Capture the cell that displays the provided text and extract its (X, Y) central coordinate. 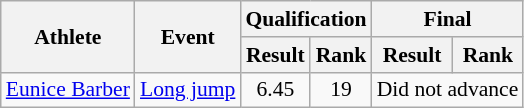
Eunice Barber (68, 90)
Qualification (306, 19)
Did not advance (448, 90)
Athlete (68, 36)
Event (188, 36)
19 (340, 90)
Long jump (188, 90)
6.45 (275, 90)
Final (448, 19)
